Search for the cell housing the specified text and yield its (x, y) center coordinate. 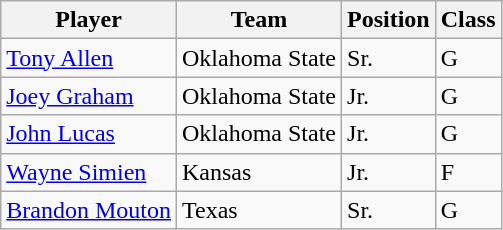
Texas (258, 210)
Kansas (258, 172)
F (468, 172)
Brandon Mouton (89, 210)
Wayne Simien (89, 172)
Joey Graham (89, 96)
Class (468, 20)
Player (89, 20)
Team (258, 20)
Tony Allen (89, 58)
Position (389, 20)
John Lucas (89, 134)
